Determine the [x, y] coordinate at the center of the cell enclosing the given text.  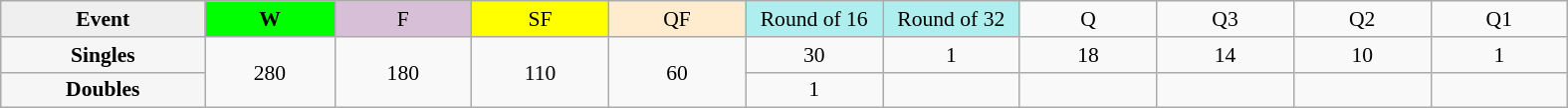
F [403, 19]
Q [1088, 19]
30 [814, 55]
14 [1226, 55]
18 [1088, 55]
60 [677, 72]
Q1 [1499, 19]
Doubles [104, 90]
Round of 32 [951, 19]
10 [1362, 55]
Q3 [1226, 19]
280 [270, 72]
Event [104, 19]
110 [541, 72]
Round of 16 [814, 19]
SF [541, 19]
Q2 [1362, 19]
Singles [104, 55]
QF [677, 19]
180 [403, 72]
W [270, 19]
